From the cell containing the given text, extract its center point as (x, y) coordinate. 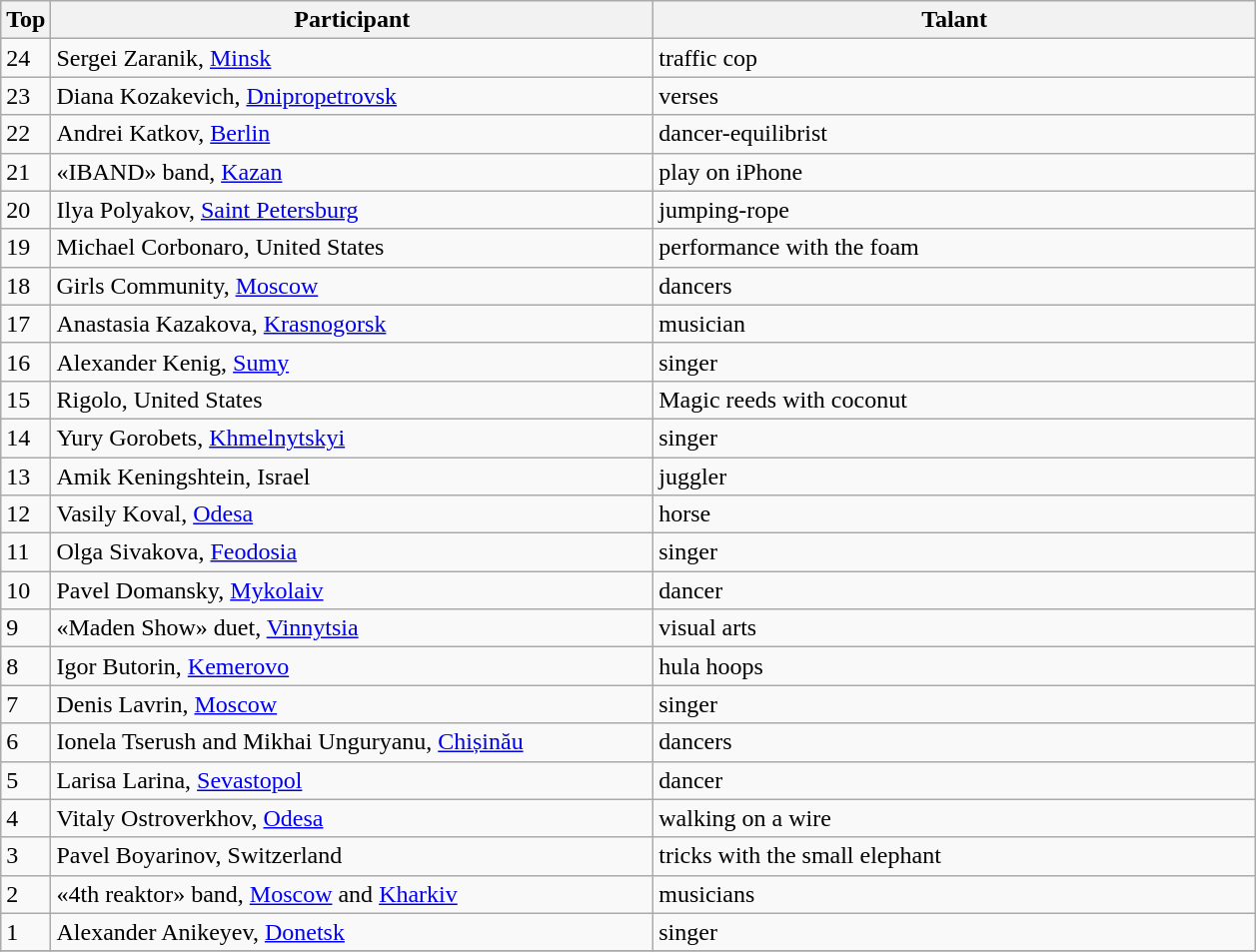
20 (26, 210)
16 (26, 362)
«Maden Show» duet, Vinnytsia (352, 628)
Andrei Katkov, Berlin (352, 134)
Olga Sivakova, Feodosia (352, 552)
juggler (955, 476)
play on iPhone (955, 172)
6 (26, 742)
hula hoops (955, 666)
17 (26, 324)
Rigolo, United States (352, 400)
verses (955, 96)
jumping-rope (955, 210)
24 (26, 58)
«IBAND» band, Kazan (352, 172)
Talant (955, 20)
dancer-equilibrist (955, 134)
9 (26, 628)
10 (26, 590)
11 (26, 552)
walking on a wire (955, 818)
Alexander Anikeyev, Donetsk (352, 932)
23 (26, 96)
18 (26, 286)
Girls Community, Moscow (352, 286)
Alexander Kenig, Sumy (352, 362)
4 (26, 818)
«4th reaktor» band, Moscow and Kharkiv (352, 894)
Magic reeds with coconut (955, 400)
Sergei Zaranik, Minsk (352, 58)
Igor Butorin, Kemerovo (352, 666)
Diana Kozakevich, Dnipropetrovsk (352, 96)
2 (26, 894)
8 (26, 666)
12 (26, 514)
Pavel Boyarinov, Switzerland (352, 856)
Ilya Polyakov, Saint Petersburg (352, 210)
horse (955, 514)
Larisa Larina, Sevastopol (352, 780)
musician (955, 324)
Denis Lavrin, Moscow (352, 704)
Top (26, 20)
Anastasia Kazakova, Krasnogorsk (352, 324)
13 (26, 476)
Vitaly Ostroverkhov, Odesa (352, 818)
21 (26, 172)
Michael Corbonaro, United States (352, 248)
7 (26, 704)
1 (26, 932)
14 (26, 438)
19 (26, 248)
15 (26, 400)
Yury Gorobets, Khmelnytskyi (352, 438)
Pavel Domansky, Mykolaiv (352, 590)
visual arts (955, 628)
performance with the foam (955, 248)
musicians (955, 894)
5 (26, 780)
Participant (352, 20)
Ionela Tserush and Mikhai Unguryanu, Chișinău (352, 742)
Amik Keningshtein, Israel (352, 476)
Vasily Koval, Odesa (352, 514)
22 (26, 134)
tricks with the small elephant (955, 856)
traffic cop (955, 58)
3 (26, 856)
